From the cell containing the given text, extract its center point as [x, y] coordinate. 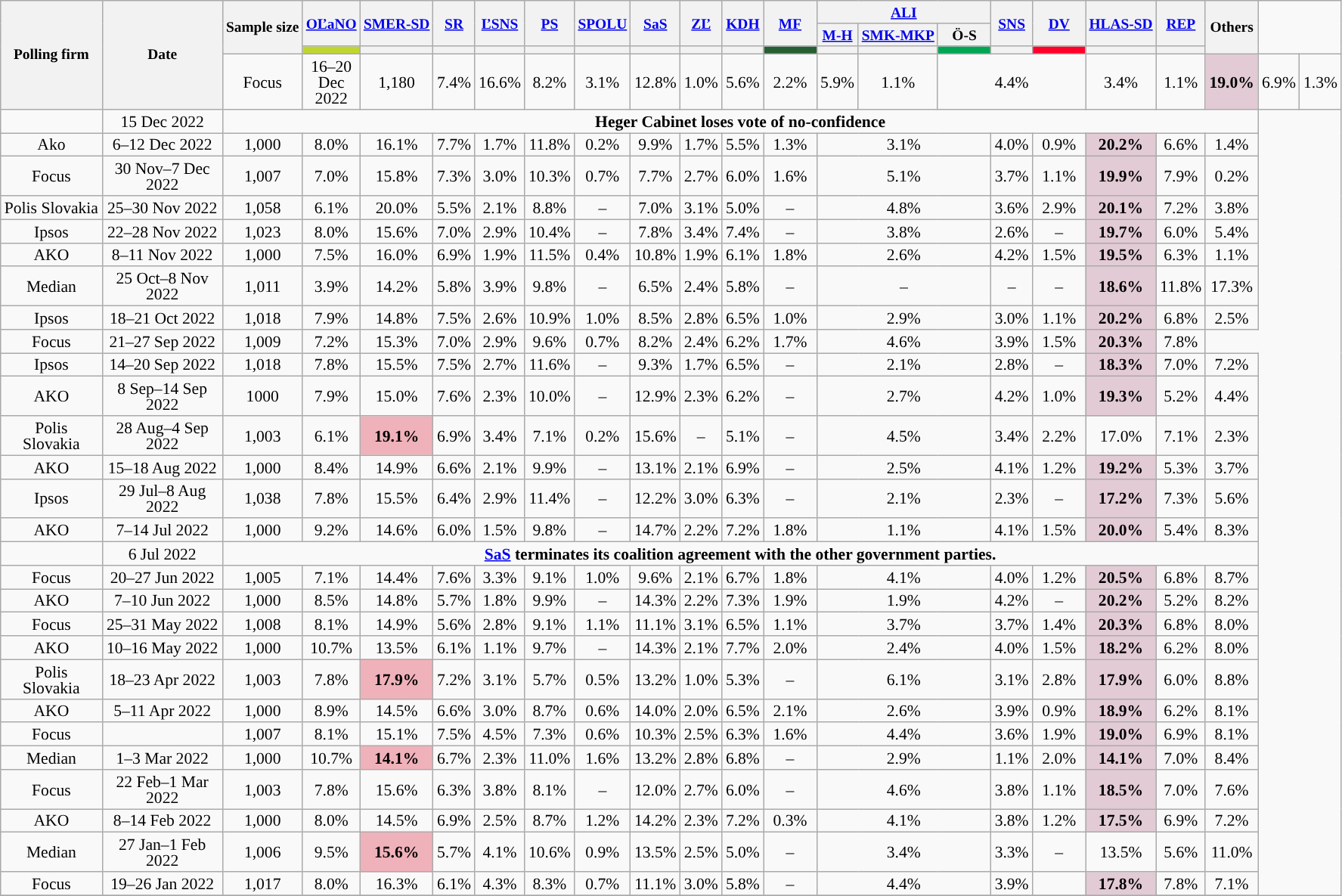
12.9% [656, 396]
4.3% [500, 883]
Polling firm [51, 55]
13.1% [656, 467]
1,038 [262, 498]
1–3 Mar 2022 [162, 758]
12.0% [656, 789]
20–27 Jun 2022 [162, 578]
11.4% [550, 498]
5–11 Apr 2022 [162, 711]
1,058 [262, 207]
0.5% [603, 679]
19.2% [1120, 467]
0.3% [790, 821]
18.2% [1120, 647]
MF [790, 23]
1,011 [262, 287]
25–31 May 2022 [162, 625]
7–14 Jul 2022 [162, 531]
M-H [838, 35]
1,006 [262, 852]
1,017 [262, 883]
SMER-SD [396, 23]
25–30 Nov 2022 [162, 207]
OĽaNO [331, 23]
10.8% [656, 254]
10.6% [550, 852]
15 Dec 2022 [162, 121]
22 Feb–1 Mar 2022 [162, 789]
9.5% [331, 852]
Heger Cabinet loses vote of no-confidence [740, 121]
14.4% [396, 578]
15.8% [396, 176]
SMK-MKP [898, 35]
14–20 Sep 2022 [162, 364]
16.1% [396, 145]
10.0% [550, 396]
19–26 Jan 2022 [162, 883]
19.3% [1120, 396]
15.3% [396, 342]
Polis Slovakia [51, 207]
8–14 Feb 2022 [162, 821]
HLAS-SD [1120, 23]
19.5% [1120, 254]
1,005 [262, 578]
1000 [262, 396]
ALI [904, 12]
1,180 [396, 82]
21–27 Sep 2022 [162, 342]
9.2% [331, 531]
SNS [1012, 23]
30 Nov–7 Dec 2022 [162, 176]
6.4% [454, 498]
8–11 Nov 2022 [162, 254]
15.0% [396, 396]
20.1% [1120, 207]
4.8% [904, 207]
9.3% [656, 364]
ĽSNS [500, 23]
18–23 Apr 2022 [162, 679]
18.9% [1120, 711]
9.7% [550, 647]
16.0% [396, 254]
10–16 May 2022 [162, 647]
16–20 Dec 2022 [331, 82]
Date [162, 55]
12.2% [656, 498]
14.6% [396, 531]
17.3% [1231, 287]
PS [550, 23]
20.5% [1120, 578]
7–10 Jun 2022 [162, 600]
19.1% [396, 436]
29 Jul–8 Aug 2022 [162, 498]
DV [1059, 23]
27 Jan–1 Feb 2022 [162, 852]
10.4% [550, 231]
18.6% [1120, 287]
25 Oct–8 Nov 2022 [162, 287]
ZĽ [702, 23]
18.5% [1120, 789]
6 Jul 2022 [162, 553]
17.0% [1120, 436]
SaS terminates its coalition agreement with the other government parties. [740, 553]
11.5% [550, 254]
17.8% [1120, 883]
16.3% [396, 883]
28 Aug–4 Sep 2022 [162, 436]
15.1% [396, 735]
8 Sep–14 Sep 2022 [162, 396]
Sample size [262, 27]
15–18 Aug 2022 [162, 467]
SPOLU [603, 23]
Ö-S [964, 35]
17.5% [1120, 821]
Others [1231, 27]
1,023 [262, 231]
19.9% [1120, 176]
18–21 Oct 2022 [162, 318]
REP [1181, 23]
SaS [656, 23]
10.9% [550, 318]
14.7% [656, 531]
1,008 [262, 625]
1,009 [262, 342]
14.0% [656, 711]
12.8% [656, 82]
16.6% [500, 82]
0.4% [603, 254]
22–28 Nov 2022 [162, 231]
KDH [742, 23]
SR [454, 23]
19.7% [1120, 231]
8.9% [331, 711]
5.9% [838, 82]
11.6% [550, 364]
18.3% [1120, 364]
6–12 Dec 2022 [162, 145]
17.2% [1120, 498]
Ako [51, 145]
